Locate the cell with the specified text and output its (X, Y) center coordinate. 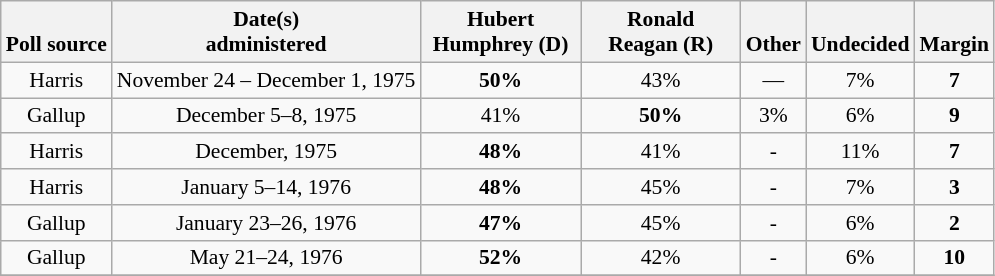
47% (500, 223)
January 5–14, 1976 (266, 187)
52% (500, 258)
3 (954, 187)
9 (954, 116)
HubertHumphrey (D) (500, 32)
RonaldReagan (R) (661, 32)
10 (954, 258)
3% (774, 116)
December 5–8, 1975 (266, 116)
Poll source (56, 32)
43% (661, 80)
— (774, 80)
11% (860, 152)
January 23–26, 1976 (266, 223)
Other (774, 32)
42% (661, 258)
Date(s)administered (266, 32)
Undecided (860, 32)
Margin (954, 32)
May 21–24, 1976 (266, 258)
2 (954, 223)
December, 1975 (266, 152)
November 24 – December 1, 1975 (266, 80)
